Return the [X, Y] coordinate for the center point of the cell that contains the specified text.  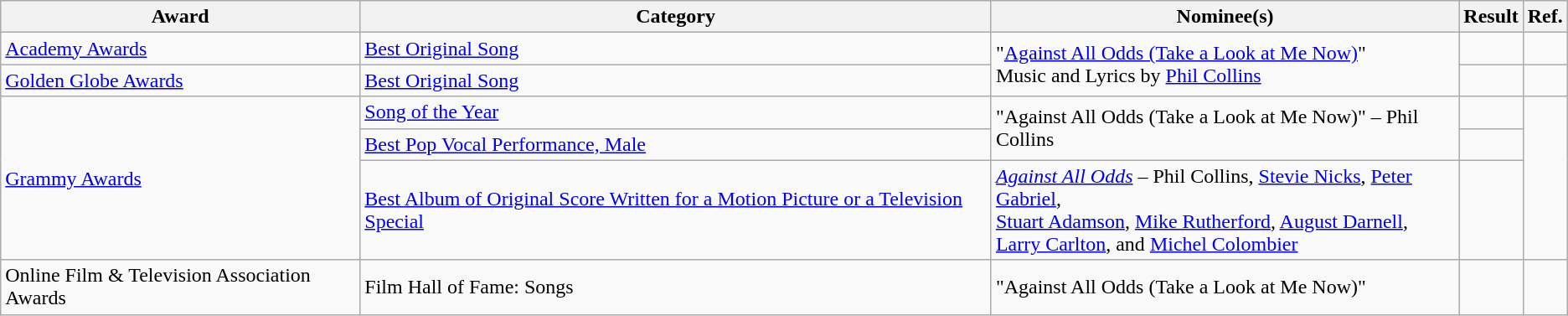
Ref. [1545, 17]
Academy Awards [181, 49]
Online Film & Television Association Awards [181, 287]
Song of the Year [676, 112]
Film Hall of Fame: Songs [676, 287]
Best Album of Original Score Written for a Motion Picture or a Television Special [676, 210]
"Against All Odds (Take a Look at Me Now)" Music and Lyrics by Phil Collins [1225, 65]
Against All Odds – Phil Collins, Stevie Nicks, Peter Gabriel, Stuart Adamson, Mike Rutherford, August Darnell, Larry Carlton, and Michel Colombier [1225, 210]
Golden Globe Awards [181, 80]
Grammy Awards [181, 178]
Award [181, 17]
Best Pop Vocal Performance, Male [676, 144]
"Against All Odds (Take a Look at Me Now)" [1225, 287]
Category [676, 17]
"Against All Odds (Take a Look at Me Now)" – Phil Collins [1225, 128]
Result [1491, 17]
Nominee(s) [1225, 17]
